For the text-containing cell, return its midpoint in (x, y) coordinate format. 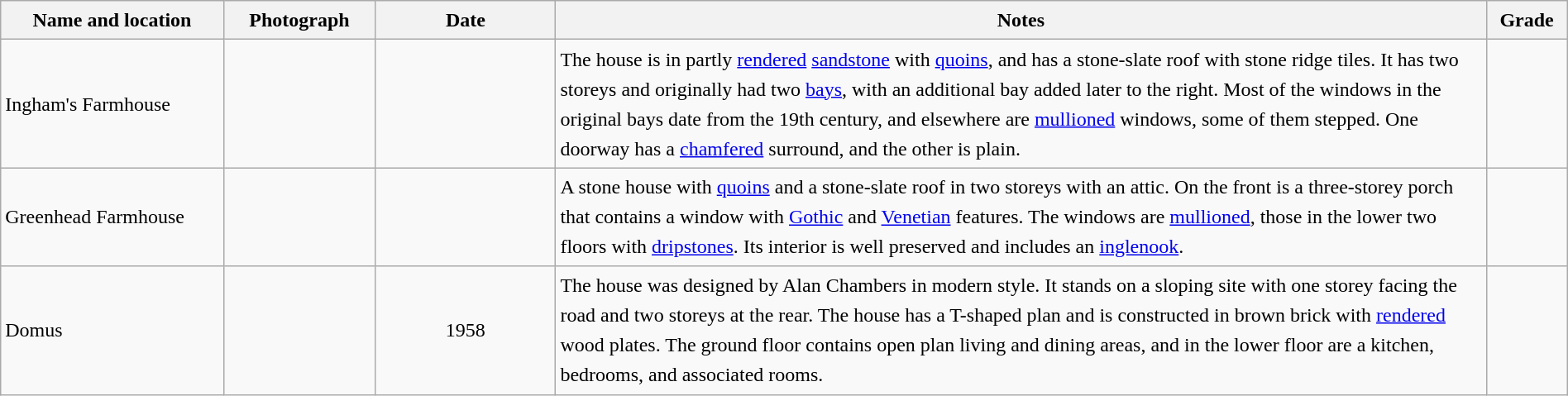
Photograph (299, 20)
1958 (466, 331)
Ingham's Farmhouse (112, 104)
Date (466, 20)
Domus (112, 331)
Notes (1021, 20)
Grade (1527, 20)
Name and location (112, 20)
Greenhead Farmhouse (112, 217)
